From the cell containing the given text, extract its center point as [x, y] coordinate. 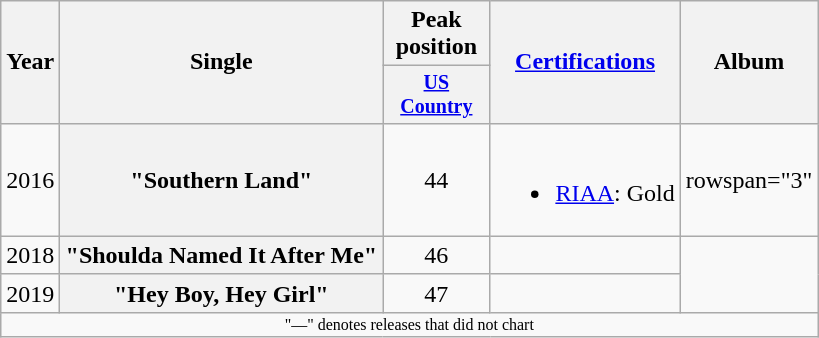
44 [436, 180]
2016 [30, 180]
"Hey Boy, Hey Girl" [222, 293]
2019 [30, 293]
"Southern Land" [222, 180]
"—" denotes releases that did not chart [410, 324]
2018 [30, 255]
47 [436, 293]
Year [30, 62]
Peakposition [436, 34]
46 [436, 255]
Single [222, 62]
Album [749, 62]
RIAA: Gold [585, 180]
USCountry [436, 94]
rowspan="3" [749, 180]
Certifications [585, 62]
"Shoulda Named It After Me" [222, 255]
